Output the (X, Y) coordinate of the center of the cell containing the given text.  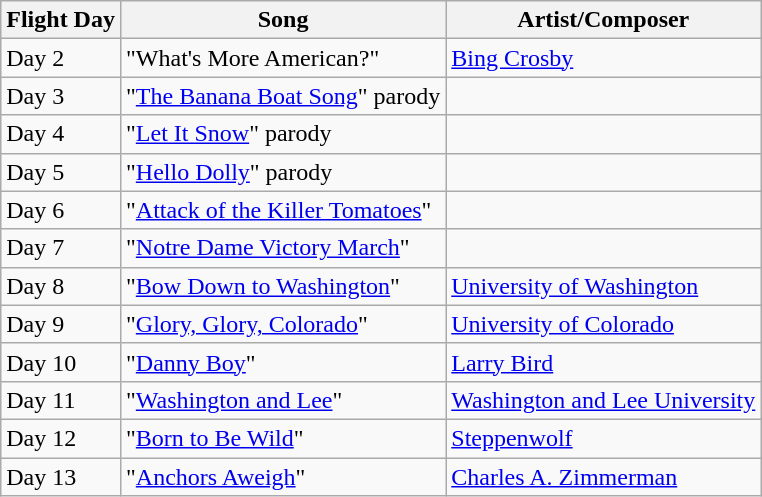
"Born to Be Wild" (282, 438)
Day 12 (61, 438)
Day 9 (61, 324)
Bing Crosby (604, 58)
Day 2 (61, 58)
Flight Day (61, 20)
Washington and Lee University (604, 400)
"What's More American?" (282, 58)
Day 6 (61, 210)
University of Colorado (604, 324)
"Glory, Glory, Colorado" (282, 324)
Day 8 (61, 286)
"Washington and Lee" (282, 400)
Song (282, 20)
Day 11 (61, 400)
"The Banana Boat Song" parody (282, 96)
Artist/Composer (604, 20)
"Danny Boy" (282, 362)
Day 3 (61, 96)
Larry Bird (604, 362)
"Let It Snow" parody (282, 134)
"Bow Down to Washington" (282, 286)
Steppenwolf (604, 438)
"Attack of the Killer Tomatoes" (282, 210)
Day 5 (61, 172)
"Hello Dolly" parody (282, 172)
Day 10 (61, 362)
Day 13 (61, 477)
Day 4 (61, 134)
Day 7 (61, 248)
"Anchors Aweigh" (282, 477)
University of Washington (604, 286)
Charles A. Zimmerman (604, 477)
"Notre Dame Victory March" (282, 248)
